Detect which cell encompasses the target text, then output its (X, Y) center coordinate. 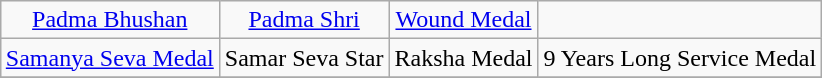
9 Years Long Service Medal (680, 58)
Samar Seva Star (304, 58)
Wound Medal (464, 20)
Padma Shri (304, 20)
Raksha Medal (464, 58)
Samanya Seva Medal (110, 58)
Padma Bhushan (110, 20)
